Scan for the cell matching the given text and deliver its (x, y) coordinate at center. 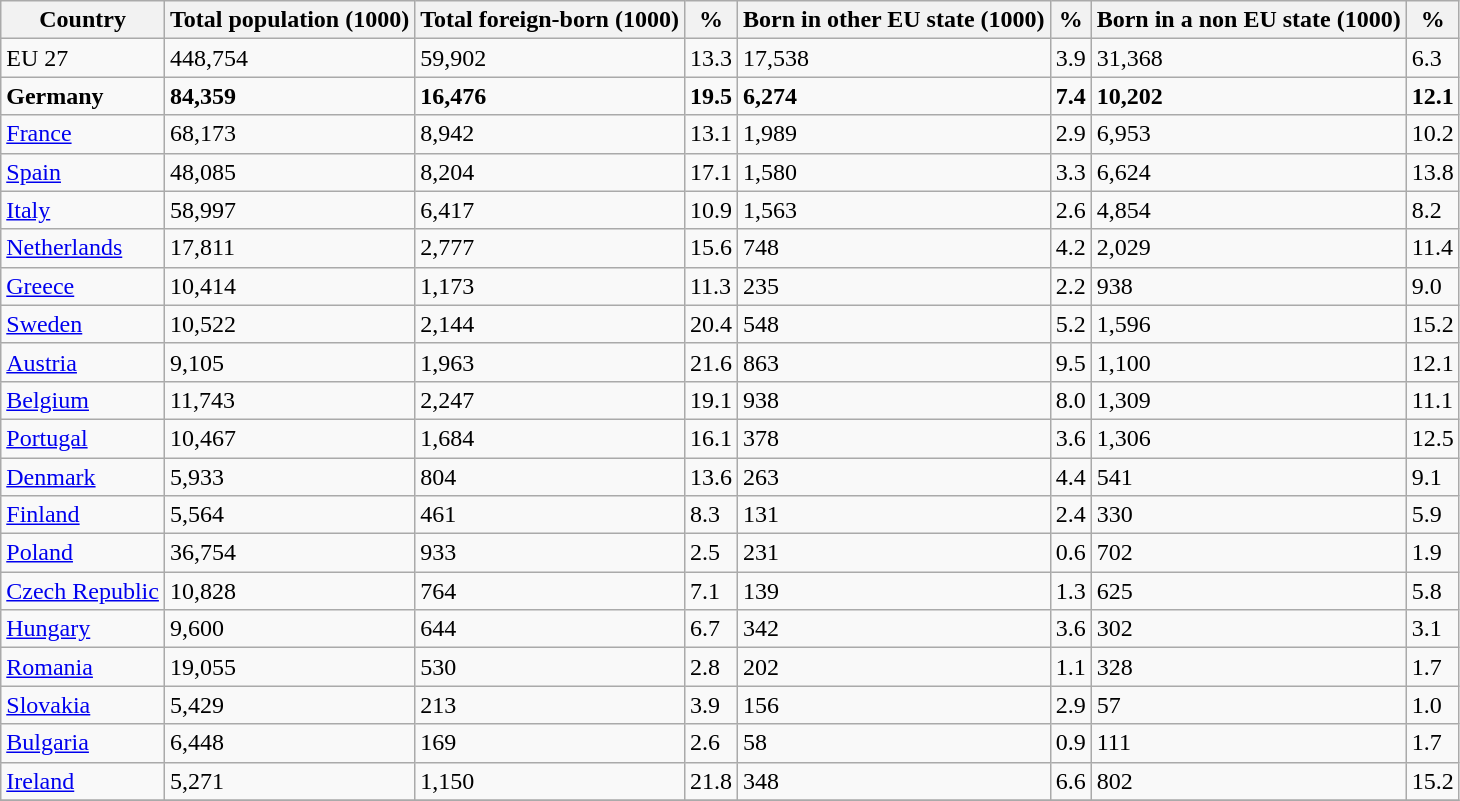
644 (550, 629)
342 (894, 629)
36,754 (289, 553)
58 (894, 743)
1,173 (550, 286)
6.3 (1432, 58)
9,105 (289, 362)
169 (550, 743)
1.3 (1070, 591)
9,600 (289, 629)
202 (894, 667)
10,202 (1248, 96)
Sweden (83, 324)
1.1 (1070, 667)
Born in other EU state (1000) (894, 20)
16,476 (550, 96)
Poland (83, 553)
748 (894, 248)
6.7 (710, 629)
2,247 (550, 400)
448,754 (289, 58)
19,055 (289, 667)
802 (1248, 781)
Romania (83, 667)
6,624 (1248, 172)
4.4 (1070, 477)
Total population (1000) (289, 20)
10,414 (289, 286)
Bulgaria (83, 743)
Ireland (83, 781)
625 (1248, 591)
348 (894, 781)
57 (1248, 705)
0.6 (1070, 553)
1,989 (894, 134)
6,953 (1248, 134)
Portugal (83, 438)
7.4 (1070, 96)
461 (550, 515)
933 (550, 553)
5.2 (1070, 324)
10,522 (289, 324)
378 (894, 438)
Born in a non EU state (1000) (1248, 20)
13.1 (710, 134)
8,204 (550, 172)
863 (894, 362)
17.1 (710, 172)
7.1 (710, 591)
Spain (83, 172)
1,309 (1248, 400)
13.8 (1432, 172)
2,144 (550, 324)
Italy (83, 210)
2.8 (710, 667)
235 (894, 286)
548 (894, 324)
15.6 (710, 248)
21.8 (710, 781)
10.9 (710, 210)
48,085 (289, 172)
58,997 (289, 210)
8.0 (1070, 400)
5,429 (289, 705)
6.6 (1070, 781)
9.1 (1432, 477)
1,684 (550, 438)
5,564 (289, 515)
702 (1248, 553)
1,563 (894, 210)
Slovakia (83, 705)
231 (894, 553)
4.2 (1070, 248)
530 (550, 667)
139 (894, 591)
1,100 (1248, 362)
2.2 (1070, 286)
8.3 (710, 515)
10,828 (289, 591)
68,173 (289, 134)
11.3 (710, 286)
1,596 (1248, 324)
4,854 (1248, 210)
21.6 (710, 362)
19.5 (710, 96)
541 (1248, 477)
9.5 (1070, 362)
263 (894, 477)
Belgium (83, 400)
2.4 (1070, 515)
2,777 (550, 248)
Germany (83, 96)
84,359 (289, 96)
Austria (83, 362)
Denmark (83, 477)
Czech Republic (83, 591)
1,580 (894, 172)
1.9 (1432, 553)
5.9 (1432, 515)
764 (550, 591)
1,150 (550, 781)
17,538 (894, 58)
17,811 (289, 248)
1,963 (550, 362)
5,271 (289, 781)
3.3 (1070, 172)
20.4 (710, 324)
Netherlands (83, 248)
12.5 (1432, 438)
11.1 (1432, 400)
0.9 (1070, 743)
5,933 (289, 477)
11,743 (289, 400)
2,029 (1248, 248)
59,902 (550, 58)
8,942 (550, 134)
302 (1248, 629)
10.2 (1432, 134)
330 (1248, 515)
6,274 (894, 96)
13.3 (710, 58)
8.2 (1432, 210)
1.0 (1432, 705)
6,448 (289, 743)
1,306 (1248, 438)
16.1 (710, 438)
13.6 (710, 477)
6,417 (550, 210)
31,368 (1248, 58)
2.5 (710, 553)
Finland (83, 515)
10,467 (289, 438)
EU 27 (83, 58)
3.1 (1432, 629)
Total foreign-born (1000) (550, 20)
Country (83, 20)
5.8 (1432, 591)
Greece (83, 286)
328 (1248, 667)
131 (894, 515)
213 (550, 705)
9.0 (1432, 286)
111 (1248, 743)
Hungary (83, 629)
11.4 (1432, 248)
19.1 (710, 400)
France (83, 134)
804 (550, 477)
156 (894, 705)
